Identify which cell holds the provided text, then report its (x, y) central coordinate. 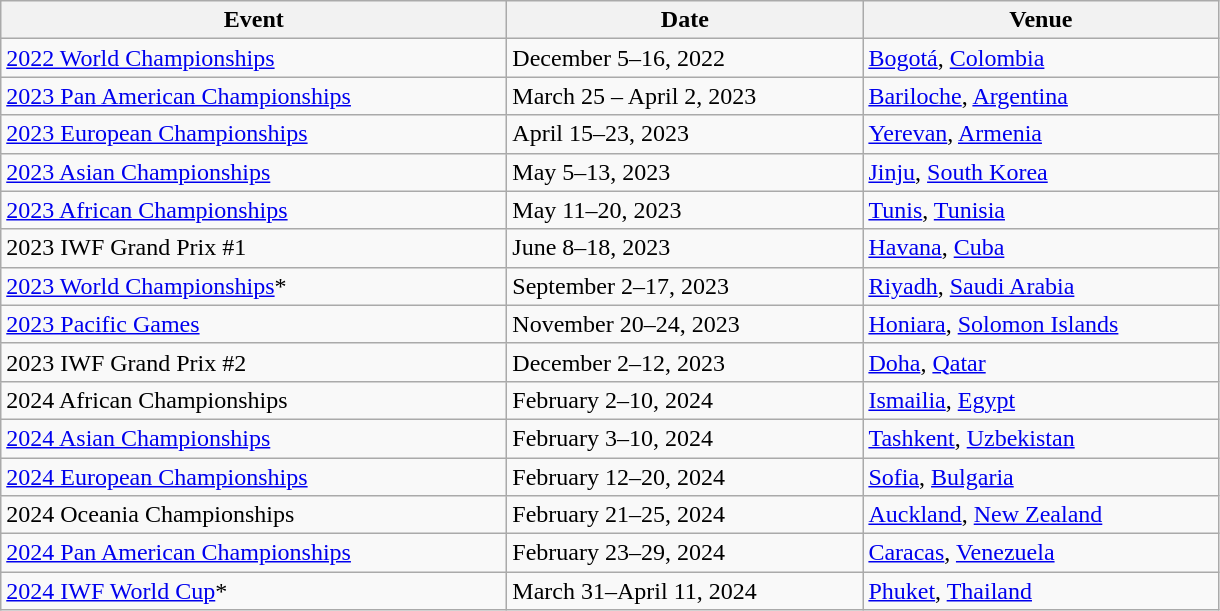
September 2–17, 2023 (685, 286)
2023 European Championships (254, 134)
Yerevan, Armenia (1041, 134)
2023 Pacific Games (254, 324)
Sofia, Bulgaria (1041, 477)
Bariloche, Argentina (1041, 96)
2024 IWF World Cup* (254, 591)
December 5–16, 2022 (685, 58)
2023 IWF Grand Prix #1 (254, 248)
February 12–20, 2024 (685, 477)
April 15–23, 2023 (685, 134)
Date (685, 20)
Bogotá, Colombia (1041, 58)
December 2–12, 2023 (685, 362)
March 25 – April 2, 2023 (685, 96)
May 5–13, 2023 (685, 172)
2023 Asian Championships (254, 172)
Ismailia, Egypt (1041, 400)
2024 European Championships (254, 477)
2024 Asian Championships (254, 438)
Phuket, Thailand (1041, 591)
2023 World Championships* (254, 286)
Tunis, Tunisia (1041, 210)
November 20–24, 2023 (685, 324)
Event (254, 20)
February 2–10, 2024 (685, 400)
2023 African Championships (254, 210)
Jinju, South Korea (1041, 172)
Tashkent, Uzbekistan (1041, 438)
Doha, Qatar (1041, 362)
Honiara, Solomon Islands (1041, 324)
June 8–18, 2023 (685, 248)
February 21–25, 2024 (685, 515)
Venue (1041, 20)
February 23–29, 2024 (685, 553)
Caracas, Venezuela (1041, 553)
May 11–20, 2023 (685, 210)
2024 African Championships (254, 400)
2023 Pan American Championships (254, 96)
Havana, Cuba (1041, 248)
2023 IWF Grand Prix #2 (254, 362)
Riyadh, Saudi Arabia (1041, 286)
2024 Pan American Championships (254, 553)
February 3–10, 2024 (685, 438)
2024 Oceania Championships (254, 515)
March 31–April 11, 2024 (685, 591)
2022 World Championships (254, 58)
Auckland, New Zealand (1041, 515)
